For the text-containing cell, return its midpoint in [X, Y] coordinate format. 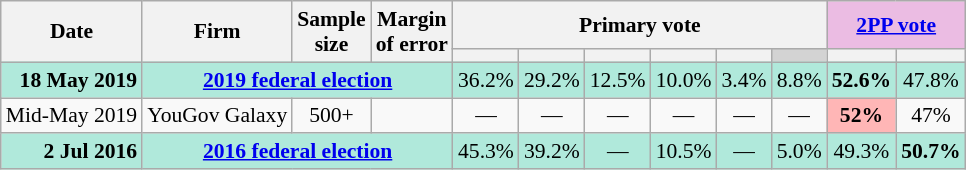
Mid-May 2019 [72, 116]
10.5% [684, 152]
29.2% [552, 80]
8.8% [800, 80]
3.4% [744, 80]
39.2% [552, 152]
52.6% [862, 80]
18 May 2019 [72, 80]
5.0% [800, 152]
50.7% [930, 152]
Samplesize [331, 32]
36.2% [486, 80]
2 Jul 2016 [72, 152]
10.0% [684, 80]
2PP vote [896, 25]
2016 federal election [298, 152]
Firm [217, 32]
45.3% [486, 152]
49.3% [862, 152]
Date [72, 32]
47.8% [930, 80]
500+ [331, 116]
12.5% [618, 80]
Marginof error [412, 32]
47% [930, 116]
52% [862, 116]
2019 federal election [298, 80]
Primary vote [640, 25]
YouGov Galaxy [217, 116]
